Search for the cell housing the specified text and yield its [x, y] center coordinate. 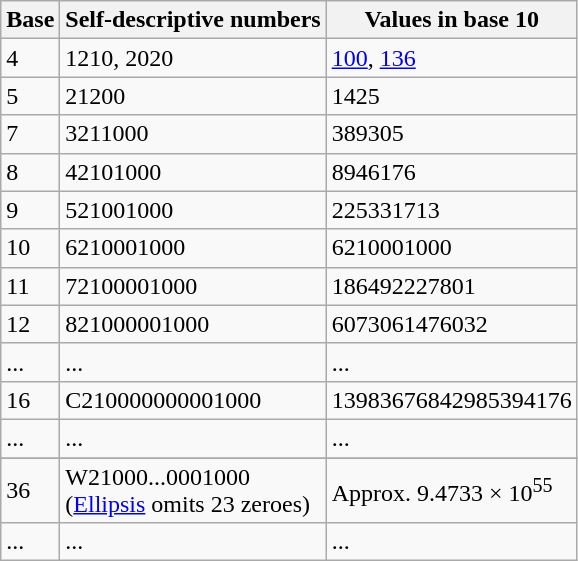
16 [30, 400]
389305 [452, 134]
42101000 [193, 172]
8946176 [452, 172]
4 [30, 58]
13983676842985394176 [452, 400]
1210, 2020 [193, 58]
36 [30, 490]
Approx. 9.4733 × 1055 [452, 490]
9 [30, 210]
5 [30, 96]
3211000 [193, 134]
521001000 [193, 210]
6073061476032 [452, 324]
8 [30, 172]
21200 [193, 96]
821000001000 [193, 324]
100, 136 [452, 58]
Self-descriptive numbers [193, 20]
225331713 [452, 210]
W21000...0001000(Ellipsis omits 23 zeroes) [193, 490]
Base [30, 20]
11 [30, 286]
Values in base 10 [452, 20]
C210000000001000 [193, 400]
12 [30, 324]
72100001000 [193, 286]
7 [30, 134]
1425 [452, 96]
10 [30, 248]
186492227801 [452, 286]
